Locate the cell with the specified text and output its [x, y] center coordinate. 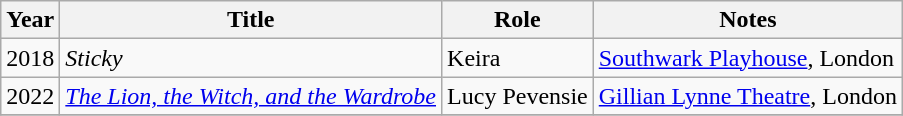
2022 [30, 96]
Gillian Lynne Theatre, London [748, 96]
Southwark Playhouse, London [748, 58]
Keira [518, 58]
Sticky [251, 58]
2018 [30, 58]
Lucy Pevensie [518, 96]
The Lion, the Witch, and the Wardrobe [251, 96]
Notes [748, 20]
Year [30, 20]
Role [518, 20]
Title [251, 20]
